Pinpoint the cell where the given text exists, returning its [x, y] midpoint coordinate. 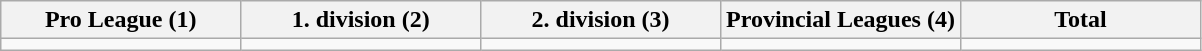
2. division (3) [601, 20]
Provincial Leagues (4) [841, 20]
Total [1080, 20]
Pro League (1) [121, 20]
1. division (2) [361, 20]
